Extract the [X, Y] coordinate from the center of the cell holding the provided text.  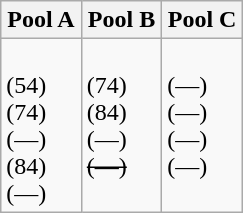
Pool B [122, 20]
Pool A [42, 20]
(74) (84) (—) (—) [122, 126]
(54) (74) (—) (84) (—) [42, 126]
(—) (—) (—) (—) [202, 126]
Pool C [202, 20]
